Locate the cell with the specified text and output its [x, y] center coordinate. 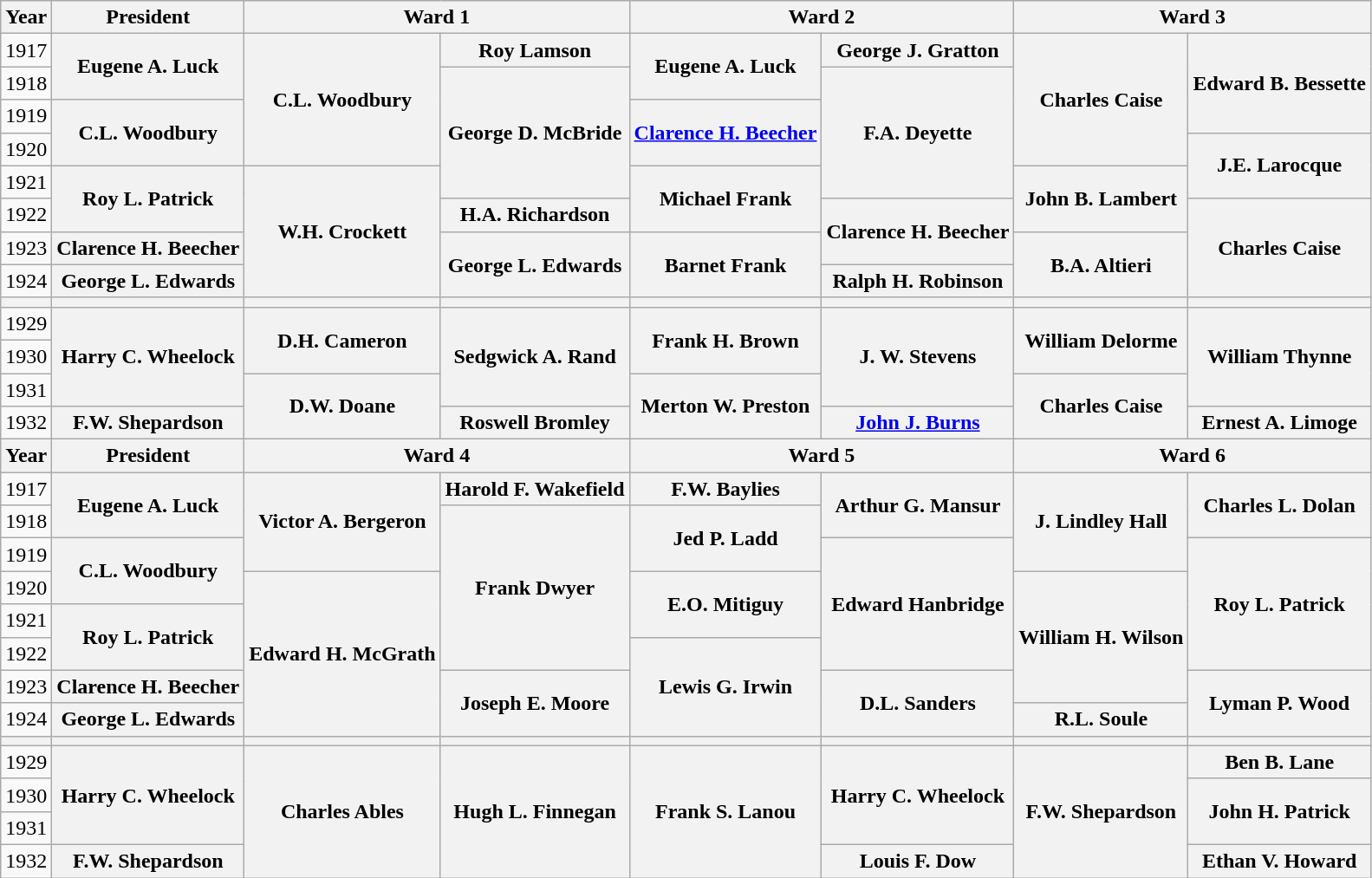
Victor A. Bergeron [342, 522]
Charles L. Dolan [1279, 505]
Arthur G. Mansur [918, 505]
Roswell Bromley [535, 423]
Jed P. Ladd [725, 538]
Frank H. Brown [725, 340]
Edward H. McGrath [342, 654]
Ward 2 [822, 17]
J. W. Stevens [918, 356]
Michael Frank [725, 198]
Hugh L. Finnegan [535, 811]
Merton W. Preston [725, 406]
D.H. Cameron [342, 340]
Sedgwick A. Rand [535, 356]
Ward 3 [1193, 17]
Ben B. Lane [1279, 762]
Ward 6 [1193, 456]
F.A. Deyette [918, 133]
George J. Gratton [918, 50]
Ward 1 [437, 17]
W.H. Crockett [342, 231]
Joseph E. Moore [535, 703]
Louis F. Dow [918, 861]
Ward 5 [822, 456]
D.L. Sanders [918, 703]
George D. McBride [535, 133]
Ernest A. Limoge [1279, 423]
Ethan V. Howard [1279, 861]
Frank Dwyer [535, 588]
Lewis G. Irwin [725, 686]
D.W. Doane [342, 406]
John B. Lambert [1101, 198]
Roy Lamson [535, 50]
William H. Wilson [1101, 637]
F.W. Baylies [725, 489]
Charles Ables [342, 811]
William Thynne [1279, 356]
R.L. Soule [1101, 719]
Ralph H. Robinson [918, 281]
Ward 4 [437, 456]
William Delorme [1101, 340]
H.A. Richardson [535, 215]
John J. Burns [918, 423]
J. Lindley Hall [1101, 522]
Lyman P. Wood [1279, 703]
Barnet Frank [725, 264]
John H. Patrick [1279, 811]
E.O. Mitiguy [725, 604]
J.E. Larocque [1279, 166]
Edward Hanbridge [918, 604]
B.A. Altieri [1101, 264]
Edward B. Bessette [1279, 83]
Harold F. Wakefield [535, 489]
Frank S. Lanou [725, 811]
